Return the [x, y] coordinate for the center point of the cell that contains the specified text.  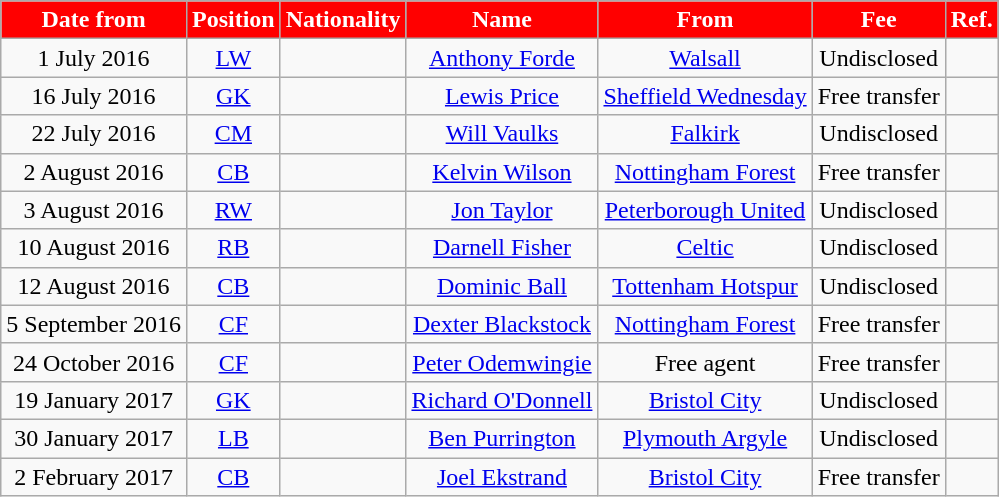
24 October 2016 [94, 362]
12 August 2016 [94, 286]
Joel Ekstrand [502, 477]
Sheffield Wednesday [705, 96]
Anthony Forde [502, 58]
Celtic [705, 248]
Falkirk [705, 134]
LB [233, 438]
Will Vaulks [502, 134]
Dexter Blackstock [502, 324]
1 July 2016 [94, 58]
10 August 2016 [94, 248]
5 September 2016 [94, 324]
Ben Purrington [502, 438]
Peterborough United [705, 210]
Walsall [705, 58]
LW [233, 58]
16 July 2016 [94, 96]
Peter Odemwingie [502, 362]
Lewis Price [502, 96]
Dominic Ball [502, 286]
From [705, 20]
Kelvin Wilson [502, 172]
2 February 2017 [94, 477]
22 July 2016 [94, 134]
Name [502, 20]
Fee [878, 20]
CM [233, 134]
Tottenham Hotspur [705, 286]
Ref. [972, 20]
RB [233, 248]
3 August 2016 [94, 210]
Position [233, 20]
Nationality [343, 20]
Free agent [705, 362]
Darnell Fisher [502, 248]
Plymouth Argyle [705, 438]
30 January 2017 [94, 438]
2 August 2016 [94, 172]
Jon Taylor [502, 210]
RW [233, 210]
Richard O'Donnell [502, 400]
Date from [94, 20]
19 January 2017 [94, 400]
